Provide the (X, Y) coordinate of the cell's center where the given text is located.  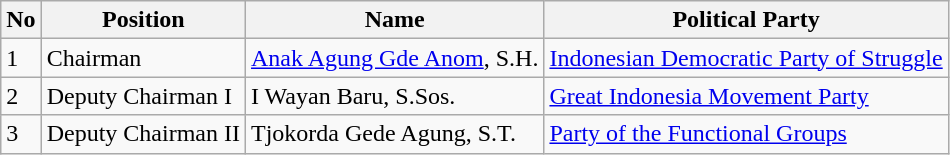
I Wayan Baru, S.Sos. (395, 96)
Chairman (143, 58)
Indonesian Democratic Party of Struggle (746, 58)
Great Indonesia Movement Party (746, 96)
3 (21, 134)
Deputy Chairman I (143, 96)
Position (143, 20)
Party of the Functional Groups (746, 134)
Name (395, 20)
Tjokorda Gede Agung, S.T. (395, 134)
No (21, 20)
Political Party (746, 20)
Deputy Chairman II (143, 134)
1 (21, 58)
Anak Agung Gde Anom, S.H. (395, 58)
2 (21, 96)
